Provide the (X, Y) coordinate of the cell's center where the given text is located.  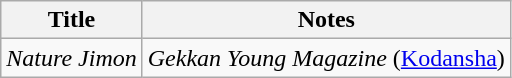
Nature Jimon (72, 58)
Notes (326, 20)
Title (72, 20)
Gekkan Young Magazine (Kodansha) (326, 58)
